Detect which cell encompasses the target text, then output its (x, y) center coordinate. 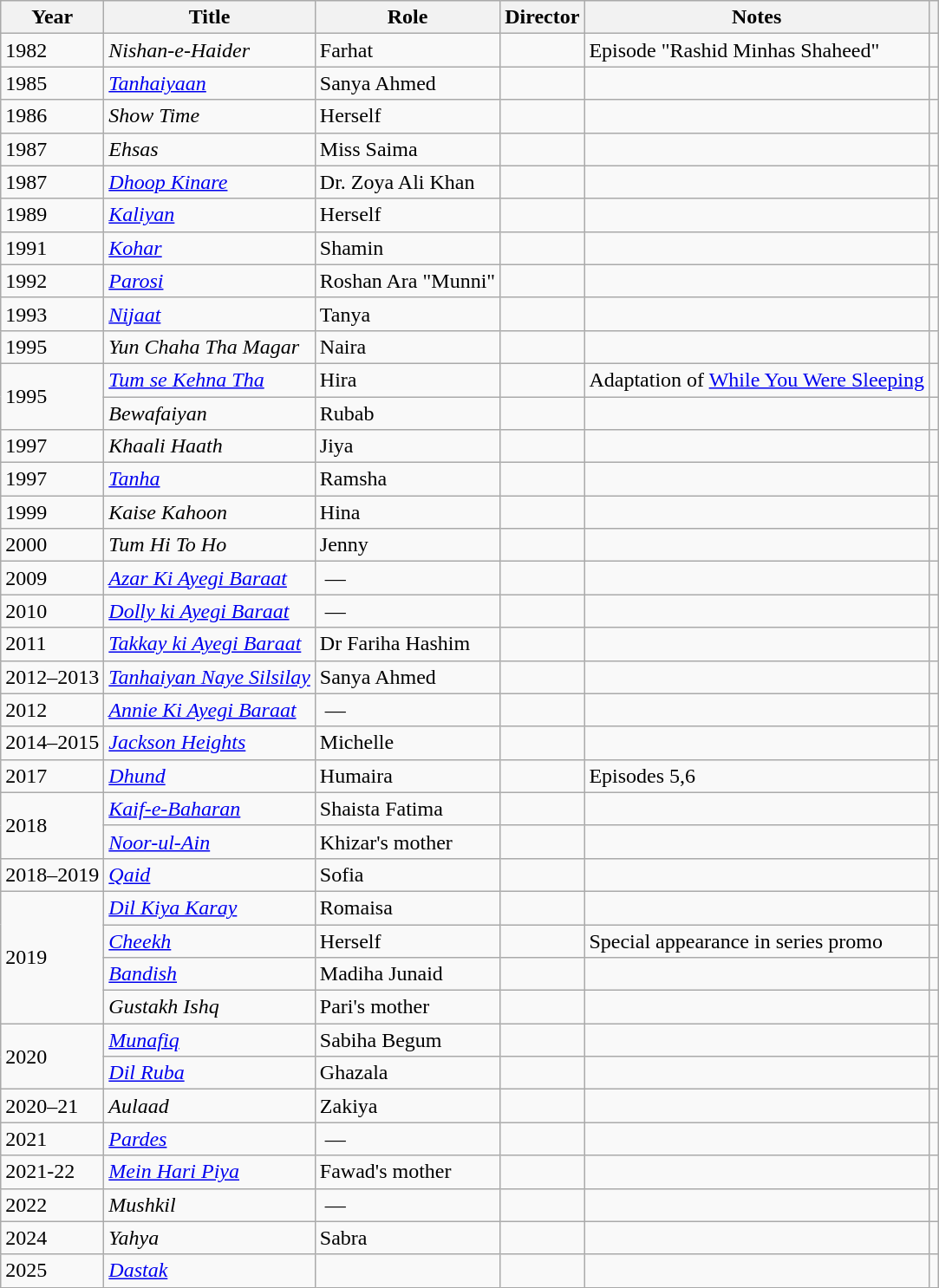
2012 (52, 710)
Dolly ki Ayegi Baraat (210, 611)
2025 (52, 1271)
Role (408, 17)
Sabra (408, 1238)
Shamin (408, 248)
Sofia (408, 875)
Tanya (408, 314)
Ghazala (408, 1073)
Noor-ul-Ain (210, 842)
Special appearance in series promo (757, 940)
Mein Hari Piya (210, 1172)
2020 (52, 1057)
Tanhaiyan Naye Silsilay (210, 677)
2019 (52, 957)
Romaisa (408, 907)
2024 (52, 1238)
Kaise Kahoon (210, 512)
Kohar (210, 248)
Ehsas (210, 149)
Farhat (408, 50)
Sabiha Begum (408, 1040)
2009 (52, 578)
Khizar's mother (408, 842)
Bewafaiyan (210, 413)
Pari's mother (408, 1007)
2014–2015 (52, 743)
Tanha (210, 479)
Jiya (408, 446)
Kaliyan (210, 215)
Munafiq (210, 1040)
2021-22 (52, 1172)
Episode "Rashid Minhas Shaheed" (757, 50)
Notes (757, 17)
Dr Fariha Hashim (408, 644)
Fawad's mother (408, 1172)
Qaid (210, 875)
2010 (52, 611)
2021 (52, 1139)
Parosi (210, 281)
Gustakh Ishq (210, 1007)
Dhund (210, 776)
1992 (52, 281)
Pardes (210, 1139)
2018–2019 (52, 875)
2018 (52, 825)
Nijaat (210, 314)
2022 (52, 1205)
1991 (52, 248)
Ramsha (408, 479)
Dhoop Kinare (210, 182)
2012–2013 (52, 677)
Annie Ki Ayegi Baraat (210, 710)
Madiha Junaid (408, 974)
Show Time (210, 116)
Hina (408, 512)
Jenny (408, 545)
Yahya (210, 1238)
Cheekh (210, 940)
Nishan-e-Haider (210, 50)
Kaif-e-Baharan (210, 809)
Khaali Haath (210, 446)
Jackson Heights (210, 743)
2000 (52, 545)
Naira (408, 347)
2017 (52, 776)
Hira (408, 380)
Director (543, 17)
Yun Chaha Tha Magar (210, 347)
Rubab (408, 413)
1999 (52, 512)
Azar Ki Ayegi Baraat (210, 578)
Tum se Kehna Tha (210, 380)
Shaista Fatima (408, 809)
Humaira (408, 776)
Year (52, 17)
Aulaad (210, 1106)
Roshan Ara "Munni" (408, 281)
Dil Kiya Karay (210, 907)
Title (210, 17)
Episodes 5,6 (757, 776)
Adaptation of While You Were Sleeping (757, 380)
Tanhaiyaan (210, 83)
1985 (52, 83)
1982 (52, 50)
1993 (52, 314)
Dastak (210, 1271)
Bandish (210, 974)
Tum Hi To Ho (210, 545)
Dr. Zoya Ali Khan (408, 182)
Michelle (408, 743)
Miss Saima (408, 149)
1986 (52, 116)
Takkay ki Ayegi Baraat (210, 644)
1989 (52, 215)
Mushkil (210, 1205)
Dil Ruba (210, 1073)
2011 (52, 644)
2020–21 (52, 1106)
Zakiya (408, 1106)
